Identify which cell holds the provided text, then report its (X, Y) central coordinate. 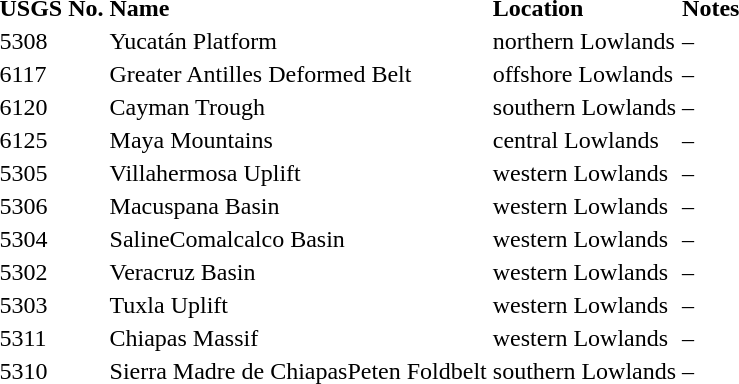
southern Lowlands (584, 107)
Tuxla Uplift (298, 305)
offshore Lowlands (584, 74)
Macuspana Basin (298, 206)
Greater Antilles Deformed Belt (298, 74)
Villahermosa Uplift (298, 173)
Chiapas Massif (298, 338)
Maya Mountains (298, 140)
Cayman Trough (298, 107)
northern Lowlands (584, 41)
Yucatán Platform (298, 41)
Veracruz Basin (298, 272)
central Lowlands (584, 140)
SalineComalcalco Basin (298, 239)
